Pinpoint the cell where the given text exists, returning its (x, y) midpoint coordinate. 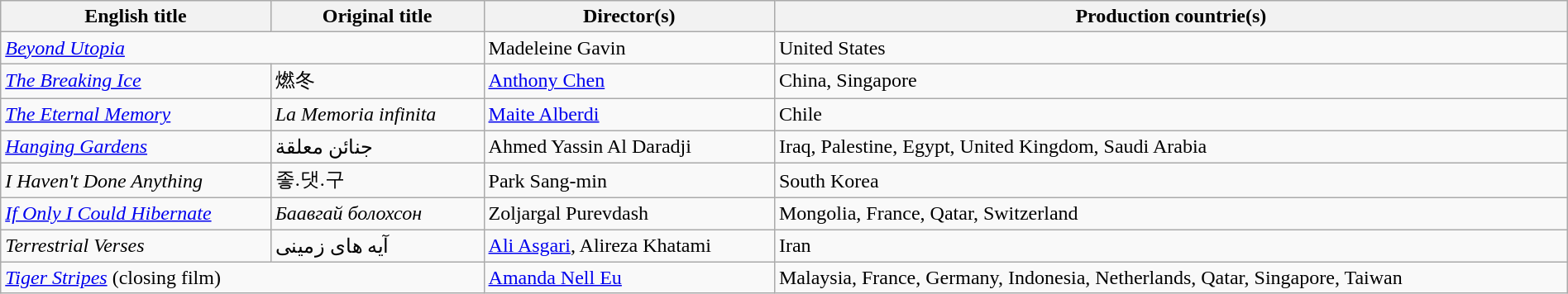
Beyond Utopia (242, 48)
If Only I Could Hibernate (136, 214)
Terrestrial Verses (136, 246)
燃冬 (377, 81)
Hanging Gardens (136, 147)
The Eternal Memory (136, 114)
Iran (1171, 246)
Malaysia, France, Germany, Indonesia, Netherlands, Qatar, Singapore, Taiwan (1171, 277)
Original title (377, 17)
I Haven't Done Anything (136, 180)
United States (1171, 48)
Zoljargal Purevdash (629, 214)
Madeleine Gavin (629, 48)
Production countrie(s) (1171, 17)
South Korea (1171, 180)
La Memoria infinita (377, 114)
Tiger Stripes (closing film) (242, 277)
Chile (1171, 114)
Director(s) (629, 17)
Maite Alberdi (629, 114)
آیه های زمینی (377, 246)
Anthony Chen (629, 81)
Баавгай болохсон (377, 214)
Ahmed Yassin Al Daradji (629, 147)
Ali Asgari, Alireza Khatami (629, 246)
Amanda Nell Eu (629, 277)
English title (136, 17)
Iraq, Palestine, Egypt, United Kingdom, Saudi Arabia (1171, 147)
جنائن معلقة (377, 147)
China, Singapore (1171, 81)
The Breaking Ice (136, 81)
Park Sang-min (629, 180)
Mongolia, France, Qatar, Switzerland (1171, 214)
좋.댓.구 (377, 180)
